Scan for the cell matching the given text and deliver its (x, y) coordinate at center. 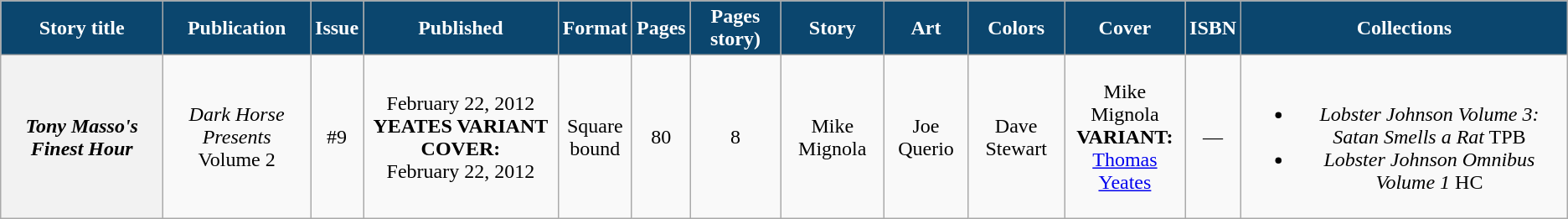
8 (735, 137)
Colors (1016, 29)
Dave Stewart (1016, 137)
Pages story) (735, 29)
— (1213, 137)
80 (661, 137)
Mike MignolaVARIANT:Thomas Yeates (1124, 137)
Collections (1405, 29)
Dark Horse PresentsVolume 2 (237, 137)
Art (926, 29)
ISBN (1213, 29)
Cover (1124, 29)
February 22, 2012YEATES VARIANT COVER:February 22, 2012 (461, 137)
Format (595, 29)
Story (833, 29)
Story title (82, 29)
#9 (337, 137)
Publication (237, 29)
Issue (337, 29)
Squarebound (595, 137)
Pages (661, 29)
Joe Querio (926, 137)
Mike Mignola (833, 137)
Tony Masso's Finest Hour (82, 137)
Published (461, 29)
Lobster Johnson Volume 3: Satan Smells a Rat TPBLobster Johnson Omnibus Volume 1 HC (1405, 137)
